Pinpoint the cell where the given text exists, returning its (X, Y) midpoint coordinate. 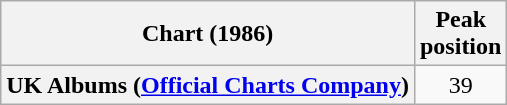
Chart (1986) (208, 34)
UK Albums (Official Charts Company) (208, 85)
Peakposition (460, 34)
39 (460, 85)
